Search for the cell housing the specified text and yield its (x, y) center coordinate. 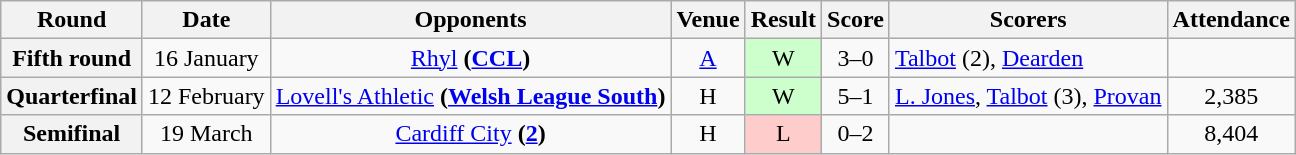
Result (783, 20)
12 February (206, 96)
Opponents (470, 20)
Attendance (1231, 20)
8,404 (1231, 134)
Talbot (2), Dearden (1028, 58)
Score (856, 20)
Venue (708, 20)
Round (72, 20)
3–0 (856, 58)
Scorers (1028, 20)
Cardiff City (2) (470, 134)
Semifinal (72, 134)
2,385 (1231, 96)
Lovell's Athletic (Welsh League South) (470, 96)
L. Jones, Talbot (3), Provan (1028, 96)
A (708, 58)
16 January (206, 58)
Fifth round (72, 58)
Rhyl (CCL) (470, 58)
Quarterfinal (72, 96)
19 March (206, 134)
L (783, 134)
Date (206, 20)
5–1 (856, 96)
0–2 (856, 134)
